Output the [x, y] coordinate of the center of the cell containing the given text.  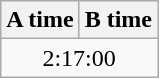
2:17:00 [80, 58]
A time [40, 20]
B time [118, 20]
